Return (x, y) of the center of cell containing provided text 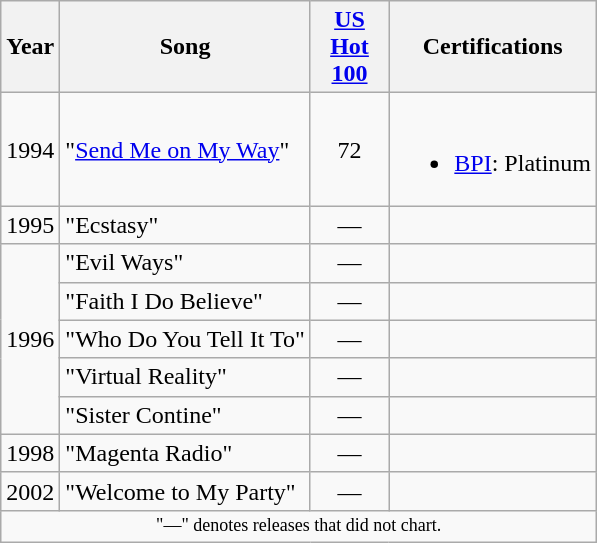
1994 (30, 150)
1998 (30, 453)
Year (30, 47)
2002 (30, 491)
"Faith I Do Believe" (185, 301)
"Sister Contine" (185, 415)
"Magenta Radio" (185, 453)
US Hot 100 (350, 47)
"Ecstasy" (185, 225)
1995 (30, 225)
"Send Me on My Way" (185, 150)
72 (350, 150)
"Who Do You Tell It To" (185, 339)
"Evil Ways" (185, 263)
Song (185, 47)
"Welcome to My Party" (185, 491)
Certifications (493, 47)
"—" denotes releases that did not chart. (299, 526)
1996 (30, 339)
"Virtual Reality" (185, 377)
BPI: Platinum (493, 150)
